For the text-containing cell, return its midpoint in (X, Y) coordinate format. 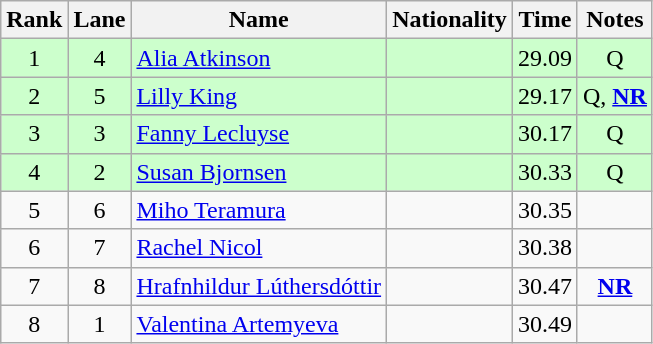
Miho Teramura (259, 210)
30.35 (544, 210)
Rank (34, 20)
30.33 (544, 172)
29.17 (544, 96)
30.49 (544, 324)
Notes (614, 20)
NR (614, 286)
Lane (100, 20)
30.47 (544, 286)
30.17 (544, 134)
Q, NR (614, 96)
Susan Bjornsen (259, 172)
Alia Atkinson (259, 58)
Name (259, 20)
Valentina Artemyeva (259, 324)
Nationality (450, 20)
29.09 (544, 58)
Hrafnhildur Lúthersdóttir (259, 286)
Rachel Nicol (259, 248)
30.38 (544, 248)
Fanny Lecluyse (259, 134)
Lilly King (259, 96)
Time (544, 20)
